Scan for the cell matching the given text and deliver its [x, y] coordinate at center. 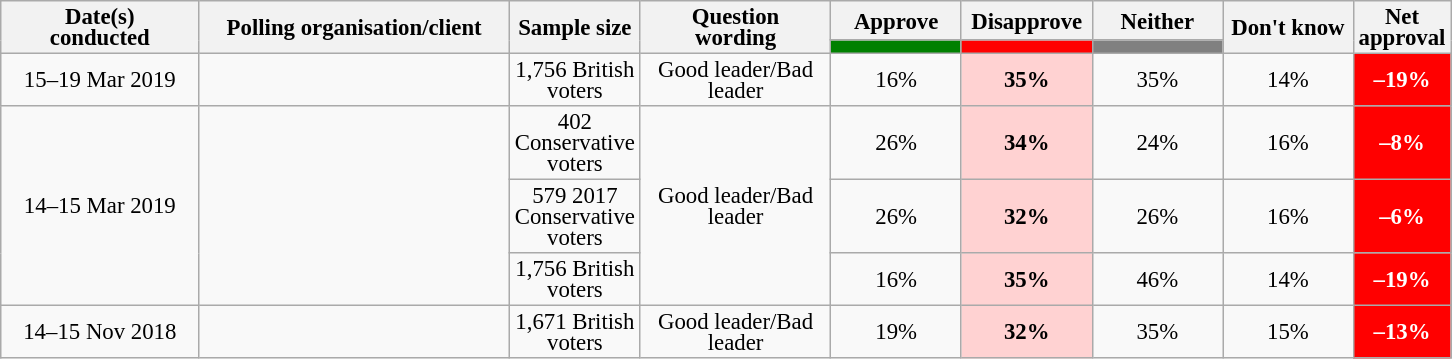
46% [1158, 280]
14–15 Nov 2018 [100, 332]
15–19 Mar 2019 [100, 80]
579 2017 Conservative voters [574, 217]
34% [1026, 143]
1,671 British voters [574, 332]
–13% [1402, 332]
402 Conservative voters [574, 143]
Approve [896, 20]
Net approval [1402, 28]
–8% [1402, 143]
24% [1158, 143]
Disapprove [1026, 20]
Neither [1158, 20]
Date(s)conducted [100, 28]
Questionwording [736, 28]
Sample size [574, 28]
19% [896, 332]
Polling organisation/client [354, 28]
–6% [1402, 217]
15% [1288, 332]
14–15 Mar 2019 [100, 206]
Don't know [1288, 28]
